Search for the cell housing the specified text and yield its [x, y] center coordinate. 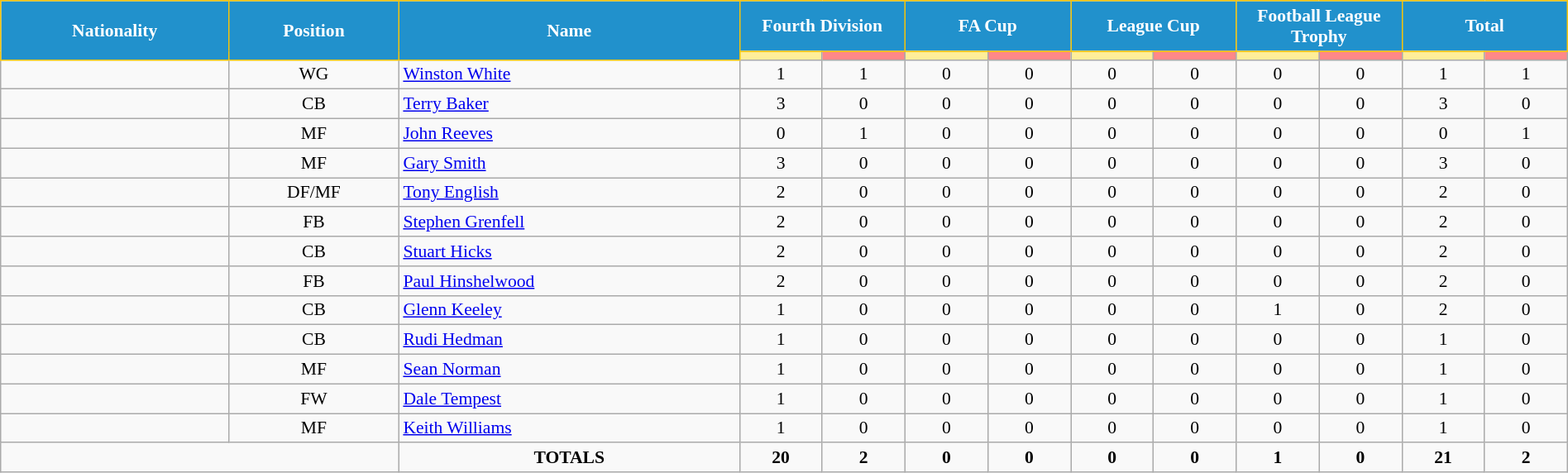
Nationality [115, 30]
Dale Tempest [569, 399]
John Reeves [569, 134]
Terry Baker [569, 104]
Name [569, 30]
20 [781, 458]
FW [314, 399]
21 [1443, 458]
Gary Smith [569, 163]
FA Cup [987, 26]
Sean Norman [569, 370]
Fourth Division [822, 26]
Keith Williams [569, 428]
TOTALS [569, 458]
DF/MF [314, 193]
Position [314, 30]
Paul Hinshelwood [569, 281]
Stuart Hicks [569, 251]
WG [314, 74]
Rudi Hedman [569, 340]
Total [1484, 26]
Tony English [569, 193]
Stephen Grenfell [569, 222]
Football League Trophy [1319, 26]
League Cup [1153, 26]
Winston White [569, 74]
Glenn Keeley [569, 310]
